Find where the given text appears and provide that cell's center as (X, Y) coordinate. 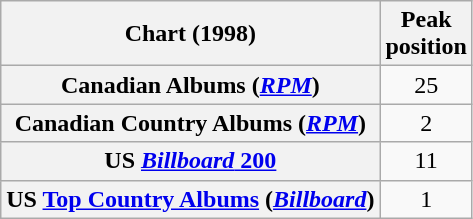
US Top Country Albums (Billboard) (190, 199)
US Billboard 200 (190, 161)
Chart (1998) (190, 34)
11 (426, 161)
1 (426, 199)
Canadian Country Albums (RPM) (190, 123)
Canadian Albums (RPM) (190, 85)
2 (426, 123)
25 (426, 85)
Peak position (426, 34)
